Find where the given text appears and provide that cell's center as (x, y) coordinate. 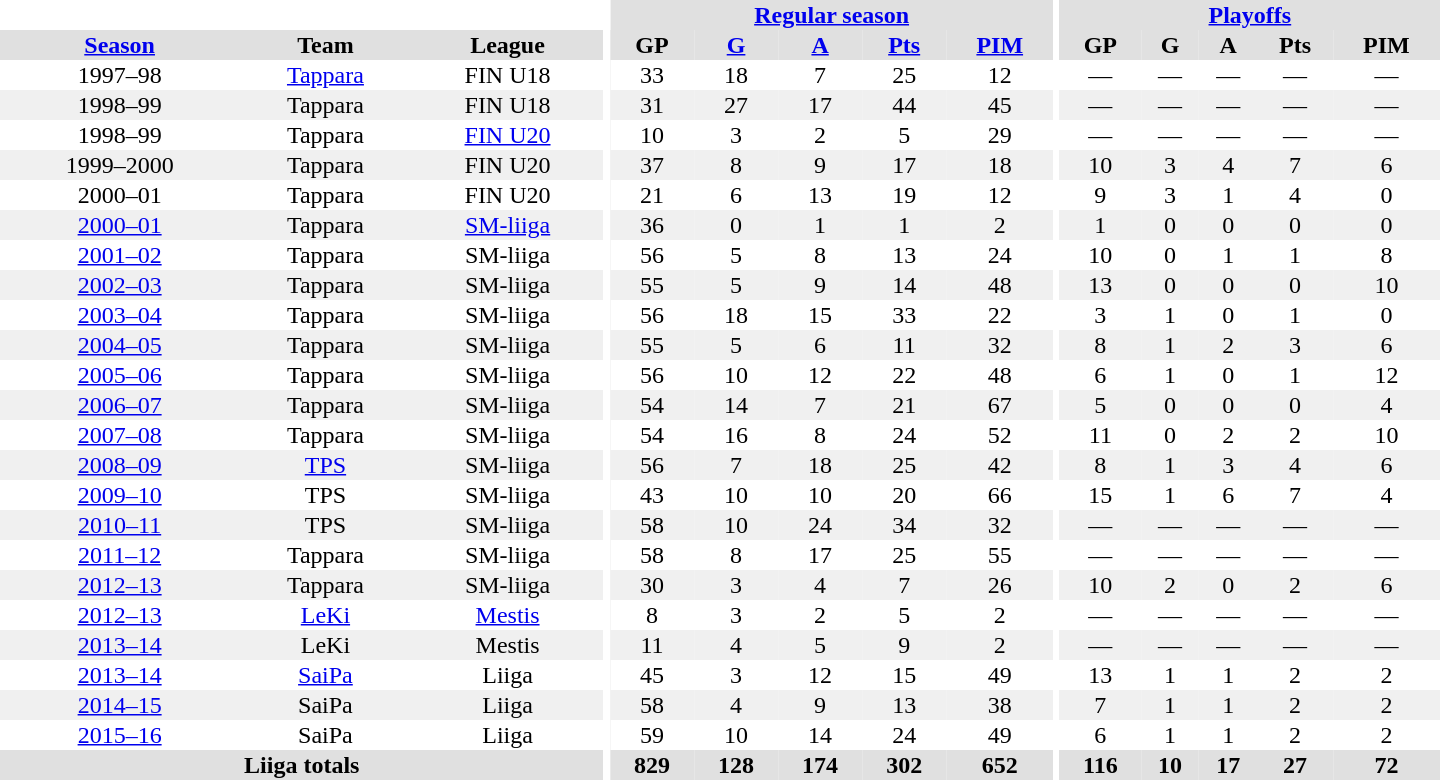
116 (1100, 765)
34 (904, 525)
League (508, 45)
2005–06 (120, 375)
128 (736, 765)
52 (1000, 435)
Team (325, 45)
302 (904, 765)
2002–03 (120, 285)
29 (1000, 135)
38 (1000, 705)
829 (652, 765)
2007–08 (120, 435)
42 (1000, 465)
37 (652, 165)
1997–98 (120, 75)
2004–05 (120, 345)
2011–12 (120, 555)
2009–10 (120, 495)
43 (652, 495)
1999–2000 (120, 165)
72 (1386, 765)
652 (1000, 765)
2008–09 (120, 465)
59 (652, 735)
44 (904, 105)
Regular season (832, 15)
Playoffs (1250, 15)
2001–02 (120, 255)
Liiga totals (302, 765)
66 (1000, 495)
16 (736, 435)
2014–15 (120, 705)
2015–16 (120, 735)
2006–07 (120, 405)
2003–04 (120, 315)
20 (904, 495)
31 (652, 105)
26 (1000, 585)
Season (120, 45)
174 (820, 765)
2010–11 (120, 525)
36 (652, 225)
30 (652, 585)
19 (904, 195)
67 (1000, 405)
